Output the (X, Y) coordinate of the center of the cell containing the given text.  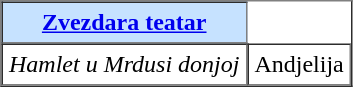
Andjelija (299, 65)
Hamlet u Mrdusi donjoj (124, 65)
Zvezdara teatar (124, 23)
